Return [x, y] of the center of cell containing provided text 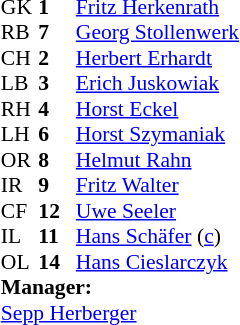
Horst Eckel [158, 109]
3 [57, 83]
2 [57, 58]
Fritz Walter [158, 185]
Horst Szymaniak [158, 135]
Manager: [120, 287]
OR [20, 160]
LH [20, 135]
14 [57, 262]
IR [20, 185]
9 [57, 185]
4 [57, 109]
Erich Juskowiak [158, 83]
RH [20, 109]
Helmut Rahn [158, 160]
RB [20, 33]
IL [20, 237]
12 [57, 211]
CF [20, 211]
LB [20, 83]
8 [57, 160]
Uwe Seeler [158, 211]
Georg Stollenwerk [158, 33]
OL [20, 262]
11 [57, 237]
6 [57, 135]
CH [20, 58]
Hans Schäfer (c) [158, 237]
Hans Cieslarczyk [158, 262]
Herbert Erhardt [158, 58]
7 [57, 33]
